For the text-containing cell, return its midpoint in (X, Y) coordinate format. 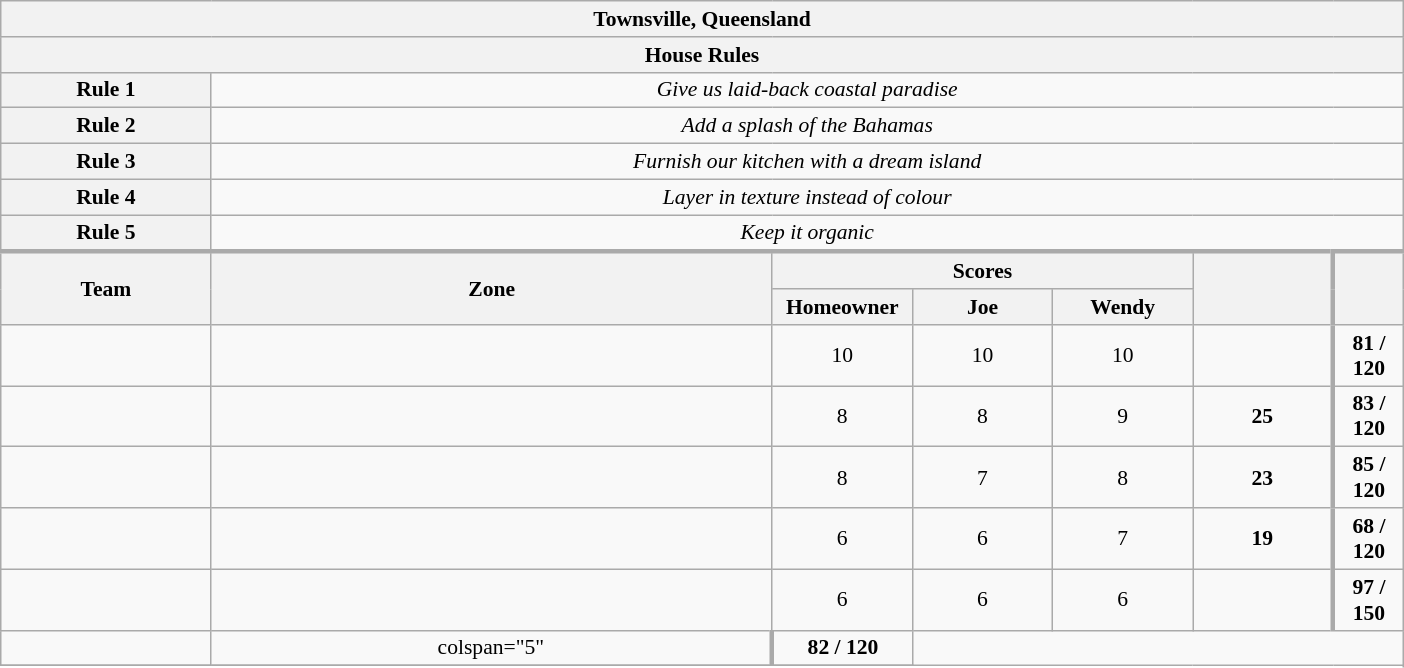
Rule 3 (106, 162)
Zone (492, 288)
82 / 120 (842, 648)
House Rules (702, 55)
97 / 150 (1368, 600)
Joe (982, 307)
Give us laid-back coastal paradise (807, 90)
Add a splash of the Bahamas (807, 126)
colspan="5" (492, 648)
Wendy (1123, 307)
Keep it organic (807, 234)
68 / 120 (1368, 538)
81 / 120 (1368, 356)
Rule 1 (106, 90)
85 / 120 (1368, 478)
Scores (982, 270)
Rule 2 (106, 126)
Homeowner (842, 307)
Townsville, Queensland (702, 19)
83 / 120 (1368, 416)
19 (1263, 538)
Rule 4 (106, 197)
9 (1123, 416)
Rule 5 (106, 234)
Layer in texture instead of colour (807, 197)
23 (1263, 478)
Furnish our kitchen with a dream island (807, 162)
25 (1263, 416)
Team (106, 288)
